Pinpoint the cell where the given text exists, returning its (X, Y) midpoint coordinate. 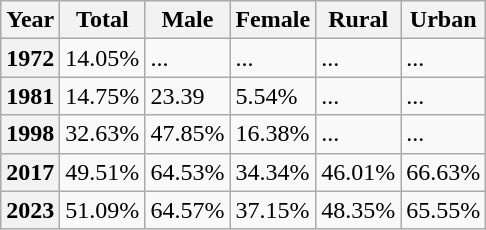
5.54% (273, 96)
64.53% (188, 172)
65.55% (444, 210)
47.85% (188, 134)
Female (273, 20)
48.35% (358, 210)
Year (30, 20)
Male (188, 20)
16.38% (273, 134)
51.09% (102, 210)
1998 (30, 134)
14.05% (102, 58)
46.01% (358, 172)
66.63% (444, 172)
23.39 (188, 96)
49.51% (102, 172)
14.75% (102, 96)
34.34% (273, 172)
37.15% (273, 210)
64.57% (188, 210)
1981 (30, 96)
2023 (30, 210)
2017 (30, 172)
Total (102, 20)
1972 (30, 58)
Urban (444, 20)
32.63% (102, 134)
Rural (358, 20)
